Pinpoint the cell where the given text exists, returning its (X, Y) midpoint coordinate. 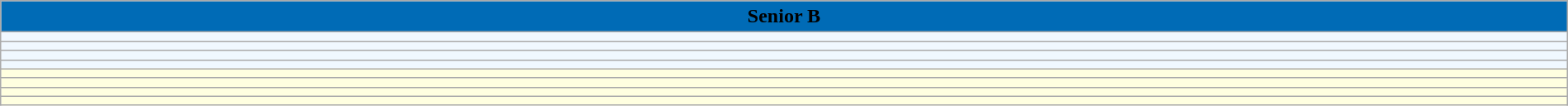
Senior B (784, 17)
